Capture the cell that displays the provided text and extract its [x, y] central coordinate. 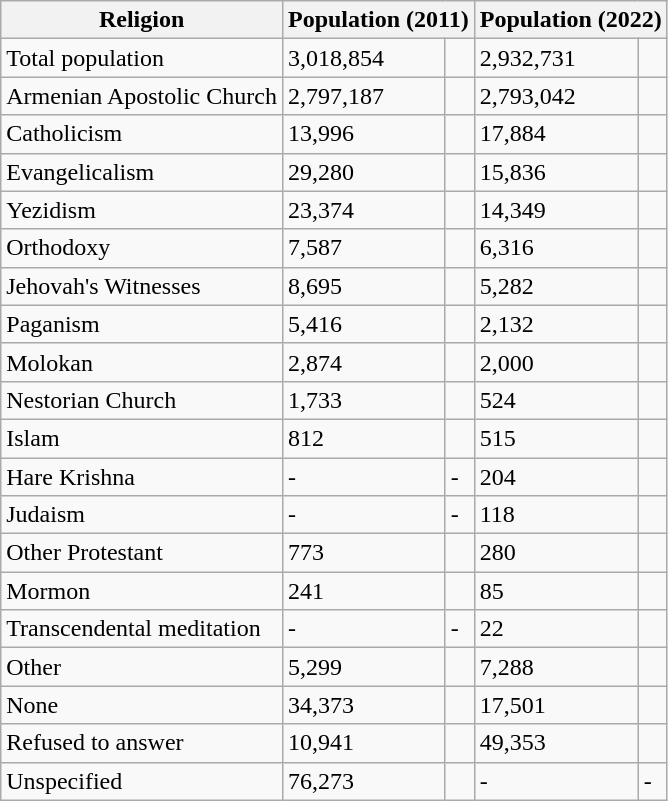
8,695 [364, 286]
5,299 [364, 667]
Evangelicalism [142, 172]
14,349 [556, 210]
49,353 [556, 743]
Unspecified [142, 781]
2,874 [364, 362]
Orthodoxy [142, 248]
Judaism [142, 515]
85 [556, 591]
2,797,187 [364, 96]
2,000 [556, 362]
17,884 [556, 134]
Paganism [142, 324]
3,018,854 [364, 58]
7,288 [556, 667]
Nestorian Church [142, 400]
Hare Krishna [142, 477]
773 [364, 553]
280 [556, 553]
2,932,731 [556, 58]
Islam [142, 438]
Refused to answer [142, 743]
Religion [142, 20]
17,501 [556, 705]
10,941 [364, 743]
Population (2011) [378, 20]
22 [556, 629]
Total population [142, 58]
5,282 [556, 286]
204 [556, 477]
76,273 [364, 781]
29,280 [364, 172]
Molokan [142, 362]
Armenian Apostolic Church [142, 96]
23,374 [364, 210]
6,316 [556, 248]
Yezidism [142, 210]
Mormon [142, 591]
2,132 [556, 324]
Other Protestant [142, 553]
241 [364, 591]
15,836 [556, 172]
515 [556, 438]
Other [142, 667]
Jehovah's Witnesses [142, 286]
34,373 [364, 705]
7,587 [364, 248]
524 [556, 400]
1,733 [364, 400]
Population (2022) [570, 20]
812 [364, 438]
Transcendental meditation [142, 629]
Catholicism [142, 134]
None [142, 705]
5,416 [364, 324]
2,793,042 [556, 96]
118 [556, 515]
13,996 [364, 134]
